Provide the [x, y] coordinate of the cell's center where the given text is located.  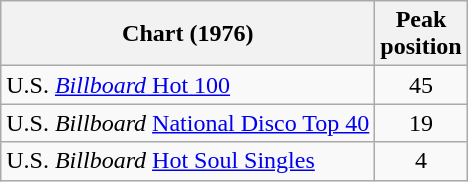
Peakposition [421, 34]
4 [421, 161]
U.S. Billboard Hot 100 [188, 85]
U.S. Billboard Hot Soul Singles [188, 161]
Chart (1976) [188, 34]
U.S. Billboard National Disco Top 40 [188, 123]
19 [421, 123]
45 [421, 85]
